Capture the cell that displays the provided text and extract its [X, Y] central coordinate. 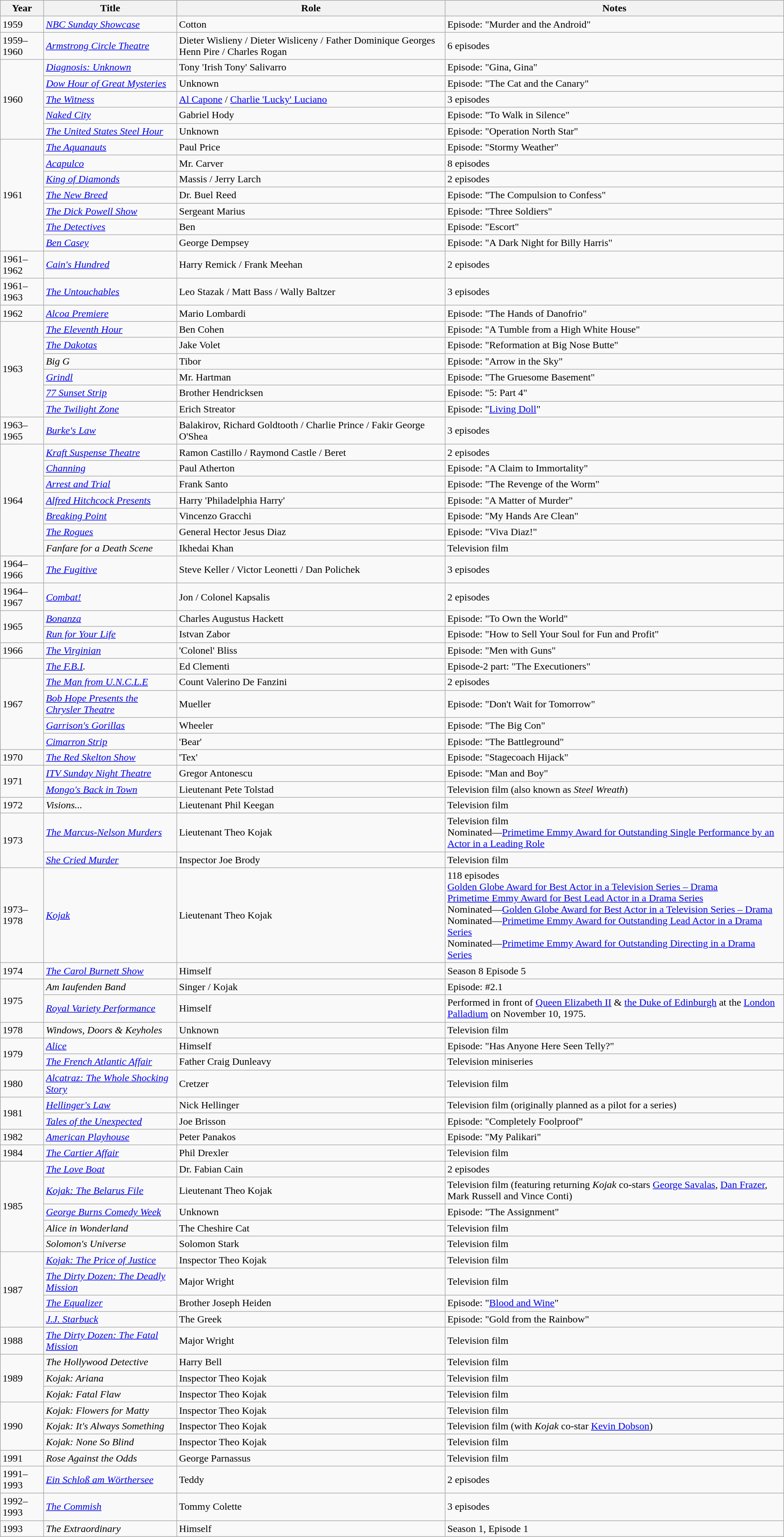
Kojak [110, 915]
1961 [22, 195]
Father Craig Dunleavy [311, 1062]
1980 [22, 1084]
1966 [22, 650]
Grindl [110, 377]
Solomon Stark [311, 1244]
Notes [615, 8]
1978 [22, 1030]
Episode: "Living Doll" [615, 409]
The Extraordinary [110, 1529]
Bob Hope Presents the Chrysler Theatre [110, 704]
Paul Price [311, 147]
Rose Against the Odds [110, 1458]
Season 8 Episode 5 [615, 971]
Gabriel Hody [311, 115]
1970 [22, 757]
She Cried Murder [110, 860]
Role [311, 8]
Dr. Fabian Cain [311, 1169]
Episode: "Blood and Wine" [615, 1303]
Harry Remick / Frank Meehan [311, 265]
Television film (with Kojak co-star Kevin Dobson) [615, 1426]
Burke's Law [110, 431]
Episode: "A Dark Night for Billy Harris" [615, 243]
Alice in Wonderland [110, 1228]
American Playhouse [110, 1137]
Alcoa Premiere [110, 313]
The Cheshire Cat [311, 1228]
The Detectives [110, 227]
Kojak: The Price of Justice [110, 1260]
Kojak: Fatal Flaw [110, 1394]
The Aquanauts [110, 147]
Episode: "Has Anyone Here Seen Telly?" [615, 1046]
Vincenzo Gracchi [311, 516]
Kojak: The Belarus File [110, 1191]
Episode: "Stagecoach Hijack" [615, 757]
1964–1967 [22, 597]
1992–1993 [22, 1507]
Brother Joseph Heiden [311, 1303]
The Love Boat [110, 1169]
Cain's Hundred [110, 265]
Armstrong Circle Theatre [110, 46]
The Marcus-Nelson Murders [110, 833]
Channing [110, 468]
Television miniseries [615, 1062]
Frank Santo [311, 484]
Mario Lombardi [311, 313]
Bonanza [110, 618]
Royal Variety Performance [110, 1008]
Lieutenant Pete Tolstad [311, 789]
Diagnosis: Unknown [110, 67]
Ben Casey [110, 243]
Hellinger's Law [110, 1105]
Big G [110, 361]
Episode: "How to Sell Your Soul for Fun and Profit" [615, 634]
Count Valerino De Fanzini [311, 682]
Breaking Point [110, 516]
The Cartier Affair [110, 1153]
1965 [22, 626]
1982 [22, 1137]
Kojak: Flowers for Matty [110, 1410]
Episode: "Escort" [615, 227]
Paul Atherton [311, 468]
Visions... [110, 805]
1974 [22, 971]
Episode: "5: Part 4" [615, 393]
'Colonel' Bliss [311, 650]
Ein Schloß am Wörthersee [110, 1480]
Windows, Doors & Keyholes [110, 1030]
Kojak: It's Always Something [110, 1426]
Wheeler [311, 725]
The Hollywood Detective [110, 1362]
Dr. Buel Reed [311, 195]
The F.B.I. [110, 666]
Charles Augustus Hackett [311, 618]
The Dakotas [110, 345]
Solomon's Universe [110, 1244]
Episode: "Operation North Star" [615, 131]
Episode: "The Battleground" [615, 741]
77 Sunset Strip [110, 393]
Episode: "A Claim to Immortality" [615, 468]
Episode: "Murder and the Android" [615, 24]
Episode: "Gold from the Rainbow" [615, 1319]
Erich Streator [311, 409]
Title [110, 8]
Episode: "The Cat and the Canary" [615, 83]
Leo Stazak / Matt Bass / Wally Baltzer [311, 292]
Brother Hendricksen [311, 393]
Mr. Carver [311, 163]
Massis / Jerry Larch [311, 179]
Episode: "Don't Wait for Tomorrow" [615, 704]
The New Breed [110, 195]
1991 [22, 1458]
The Equalizer [110, 1303]
1961–1963 [22, 292]
NBC Sunday Showcase [110, 24]
1964 [22, 500]
Television film (originally planned as a pilot for a series) [615, 1105]
Episode: "Completely Foolproof" [615, 1121]
Arrest and Trial [110, 484]
King of Diamonds [110, 179]
Episode: "The Gruesome Basement" [615, 377]
J.J. Starbuck [110, 1319]
1975 [22, 1001]
Cimarron Strip [110, 741]
1981 [22, 1113]
Episode: "Men with Guns" [615, 650]
Naked City [110, 115]
1972 [22, 805]
Al Capone / Charlie 'Lucky' Luciano [311, 99]
1973–1978 [22, 915]
Alice [110, 1046]
'Bear' [311, 741]
1960 [22, 99]
Garrison's Gorillas [110, 725]
Alfred Hitchcock Presents [110, 500]
Episode: "Viva Diaz!" [615, 532]
Phil Drexler [311, 1153]
Acapulco [110, 163]
Dieter Wislieny / Dieter Wisliceny / Father Dominique Georges Henn Pire / Charles Rogan [311, 46]
Kojak: None So Blind [110, 1442]
Mr. Hartman [311, 377]
Gregor Antonescu [311, 773]
1985 [22, 1206]
1987 [22, 1290]
ITV Sunday Night Theatre [110, 773]
Episode: "The Assignment" [615, 1212]
Tommy Colette [311, 1507]
Steve Keller / Victor Leonetti / Dan Polichek [311, 570]
Ben [311, 227]
Year [22, 8]
Fanfare for a Death Scene [110, 548]
1991–1993 [22, 1480]
The Eleventh Hour [110, 329]
1961–1962 [22, 265]
The Rogues [110, 532]
The Commish [110, 1507]
The Fugitive [110, 570]
Cotton [311, 24]
Kojak: Ariana [110, 1378]
The Untouchables [110, 292]
Tony 'Irish Tony' Salivarro [311, 67]
1971 [22, 781]
Harry 'Philadelphia Harry' [311, 500]
Episode: "Gina, Gina" [615, 67]
1967 [22, 704]
Jon / Colonel Kapsalis [311, 597]
1973 [22, 841]
Mongo's Back in Town [110, 789]
Kraft Suspense Theatre [110, 452]
Episode: "To Own the World" [615, 618]
Joe Brisson [311, 1121]
Sergeant Marius [311, 211]
8 episodes [615, 163]
Ben Cohen [311, 329]
Peter Panakos [311, 1137]
1993 [22, 1529]
Tibor [311, 361]
Run for Your Life [110, 634]
Episode: "My Palikari" [615, 1137]
Lieutenant Phil Keegan [311, 805]
Episode: "Three Soldiers" [615, 211]
The Witness [110, 99]
Teddy [311, 1480]
1963 [22, 369]
1990 [22, 1426]
Performed in front of Queen Elizabeth II & the Duke of Edinburgh at the London Palladium on November 10, 1975. [615, 1008]
Season 1, Episode 1 [615, 1529]
Episode: "Reformation at Big Nose Butte" [615, 345]
Episode: "Stormy Weather" [615, 147]
Harry Bell [311, 1362]
The Dick Powell Show [110, 211]
1962 [22, 313]
Ramon Castillo / Raymond Castle / Beret [311, 452]
Singer / Kojak [311, 987]
'Tex' [311, 757]
Ikhedai Khan [311, 548]
6 episodes [615, 46]
Balakirov, Richard Goldtooth / Charlie Prince / Fakir George O'Shea [311, 431]
1964–1966 [22, 570]
Episode: "A Matter of Murder" [615, 500]
Nick Hellinger [311, 1105]
The French Atlantic Affair [110, 1062]
Episode: "My Hands Are Clean" [615, 516]
Cretzer [311, 1084]
Episode: "Arrow in the Sky" [615, 361]
Episode: "The Hands of Danofrio" [615, 313]
Television film (also known as Steel Wreath) [615, 789]
1959 [22, 24]
Combat! [110, 597]
Episode: "A Tumble from a High White House" [615, 329]
Tales of the Unexpected [110, 1121]
Episode: "Man and Boy" [615, 773]
Episode: "The Compulsion to Confess" [615, 195]
The Man from U.N.C.L.E [110, 682]
1989 [22, 1378]
Episode: "The Big Con" [615, 725]
Episode: "To Walk in Silence" [615, 115]
Istvan Zabor [311, 634]
1963–1965 [22, 431]
1979 [22, 1054]
Television film (featuring returning Kojak co-stars George Savalas, Dan Frazer, Mark Russell and Vince Conti) [615, 1191]
Episode: "The Revenge of the Worm" [615, 484]
Television filmNominated—Primetime Emmy Award for Outstanding Single Performance by an Actor in a Leading Role [615, 833]
The Red Skelton Show [110, 757]
Dow Hour of Great Mysteries [110, 83]
General Hector Jesus Diaz [311, 532]
The Greek [311, 1319]
1988 [22, 1341]
Inspector Joe Brody [311, 860]
George Parnassus [311, 1458]
The Dirty Dozen: The Deadly Mission [110, 1281]
Alcatraz: The Whole Shocking Story [110, 1084]
1984 [22, 1153]
1959–1960 [22, 46]
George Dempsey [311, 243]
The Twilight Zone [110, 409]
Mueller [311, 704]
Ed Clementi [311, 666]
The United States Steel Hour [110, 131]
Episode: #2.1 [615, 987]
Jake Volet [311, 345]
Episode-2 part: "The Executioners" [615, 666]
Am Iaufenden Band [110, 987]
The Virginian [110, 650]
George Burns Comedy Week [110, 1212]
The Dirty Dozen: The Fatal Mission [110, 1341]
The Carol Burnett Show [110, 971]
